Determine the [X, Y] coordinate at the center of the cell enclosing the given text.  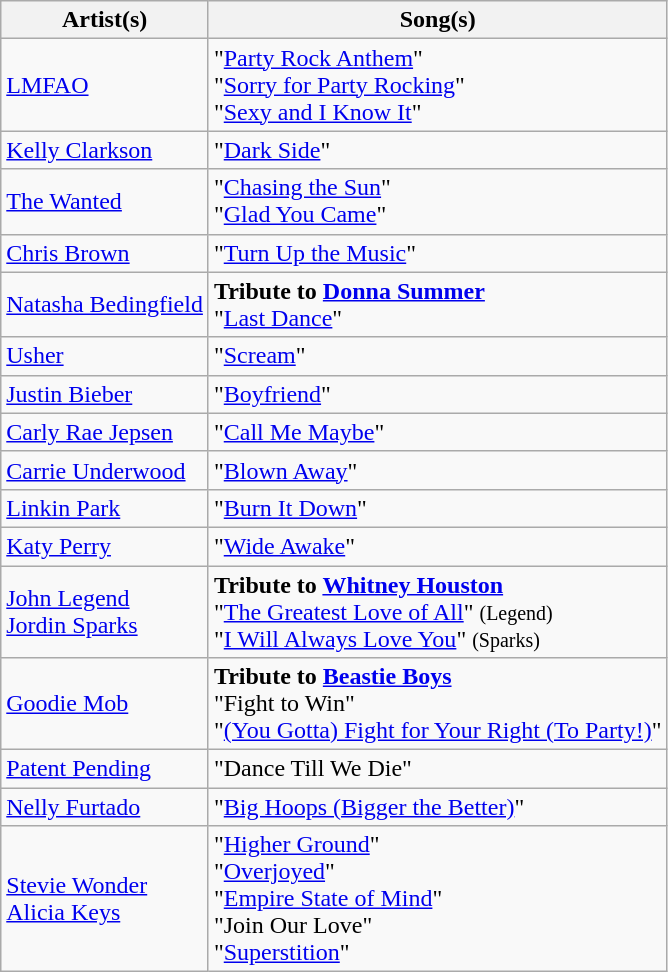
"Wide Awake" [438, 546]
Tribute to Whitney Houston"The Greatest Love of All" (Legend)"I Will Always Love You" (Sparks) [438, 612]
"Blown Away" [438, 470]
Usher [105, 356]
Tribute to Beastie Boys"Fight to Win""(You Gotta) Fight for Your Right (To Party!)" [438, 704]
"Chasing the Sun""Glad You Came" [438, 202]
Song(s) [438, 20]
The Wanted [105, 202]
"Dark Side" [438, 150]
Carly Rae Jepsen [105, 432]
"Turn Up the Music" [438, 253]
"Higher Ground""Overjoyed""Empire State of Mind""Join Our Love""Superstition" [438, 899]
Chris Brown [105, 253]
John LegendJordin Sparks [105, 612]
Carrie Underwood [105, 470]
Stevie WonderAlicia Keys [105, 899]
"Scream" [438, 356]
Nelly Furtado [105, 807]
Kelly Clarkson [105, 150]
Artist(s) [105, 20]
"Boyfriend" [438, 394]
Katy Perry [105, 546]
LMFAO [105, 85]
Tribute to Donna Summer"Last Dance" [438, 304]
Goodie Mob [105, 704]
Justin Bieber [105, 394]
Linkin Park [105, 508]
Patent Pending [105, 769]
"Call Me Maybe" [438, 432]
"Party Rock Anthem""Sorry for Party Rocking""Sexy and I Know It" [438, 85]
Natasha Bedingfield [105, 304]
"Dance Till We Die" [438, 769]
"Big Hoops (Bigger the Better)" [438, 807]
"Burn It Down" [438, 508]
